Search for the cell housing the specified text and yield its (X, Y) center coordinate. 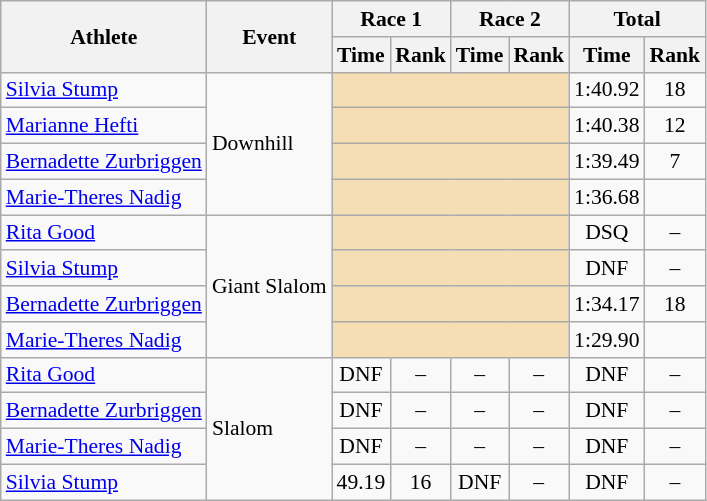
Athlete (104, 36)
Race 1 (392, 19)
1:29.90 (606, 340)
1:34.17 (606, 304)
1:39.49 (606, 162)
Total (637, 19)
1:40.92 (606, 90)
16 (420, 482)
Race 2 (510, 19)
1:36.68 (606, 197)
Downhill (270, 143)
7 (676, 162)
Marianne Hefti (104, 126)
Event (270, 36)
Slalom (270, 428)
Giant Slalom (270, 286)
DSQ (606, 233)
12 (676, 126)
49.19 (362, 482)
1:40.38 (606, 126)
